Scan for the cell matching the given text and deliver its (X, Y) coordinate at center. 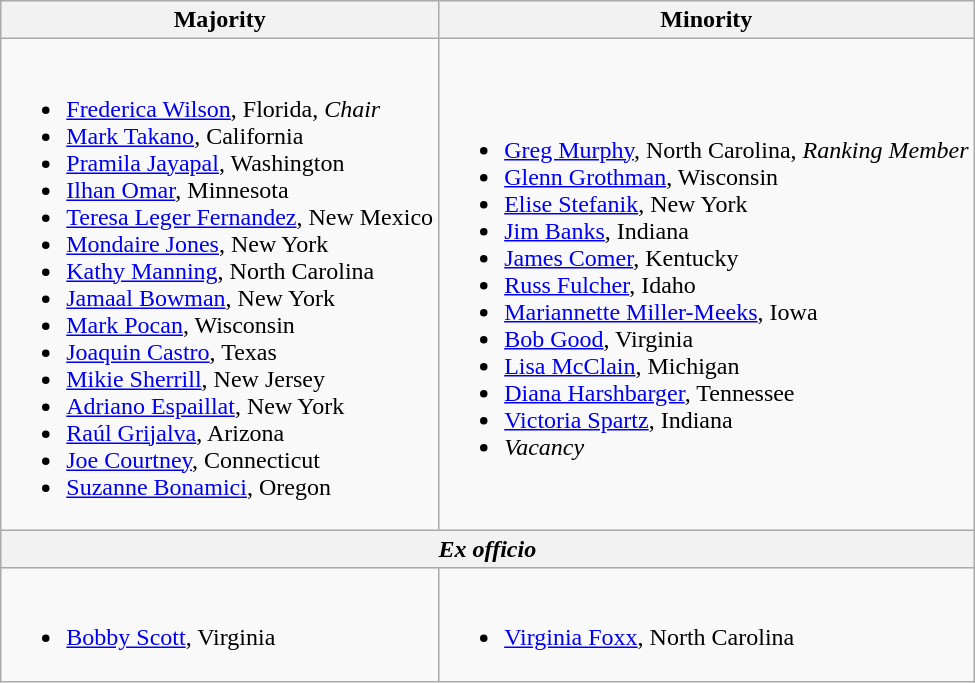
Bobby Scott, Virginia (220, 624)
Minority (706, 20)
Majority (220, 20)
Ex officio (488, 549)
Virginia Foxx, North Carolina (706, 624)
